Pinpoint the cell where the given text exists, returning its (x, y) midpoint coordinate. 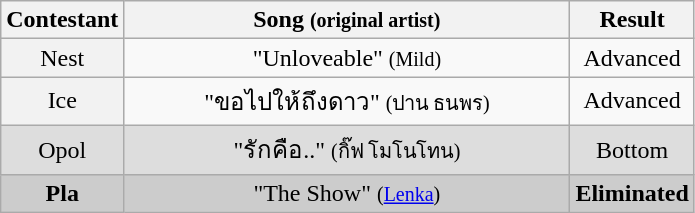
Contestant (62, 20)
Ice (62, 102)
"ขอไปให้ถึงดาว" (ปาน ธนพร) (347, 102)
Pla (62, 193)
Eliminated (632, 193)
Result (632, 20)
Opol (62, 150)
Nest (62, 58)
"The Show" (Lenka) (347, 193)
"รักคือ.." (กิ๊ฟ โมโนโทน) (347, 150)
Bottom (632, 150)
Song (original artist) (347, 20)
"Unloveable" (Mild) (347, 58)
